Search for the cell housing the specified text and yield its [x, y] center coordinate. 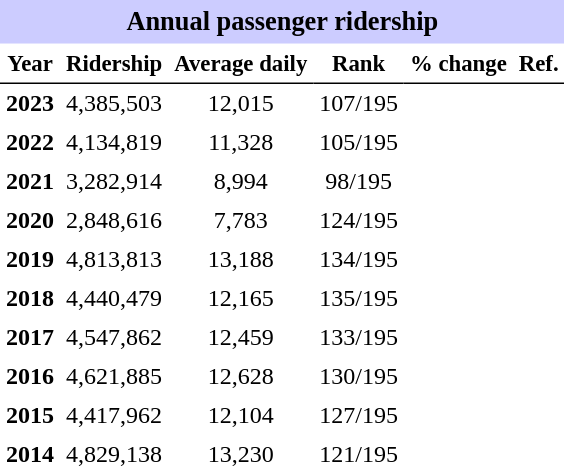
134/195 [358, 260]
Rank [358, 64]
107/195 [358, 104]
13,188 [240, 260]
Ridership [114, 64]
2021 [30, 182]
4,417,962 [114, 416]
133/195 [358, 338]
2,848,616 [114, 220]
7,783 [240, 220]
2019 [30, 260]
4,440,479 [114, 298]
12,628 [240, 376]
105/195 [358, 142]
12,459 [240, 338]
Average daily [240, 64]
127/195 [358, 416]
135/195 [358, 298]
11,328 [240, 142]
Year [30, 64]
130/195 [358, 376]
3,282,914 [114, 182]
98/195 [358, 182]
4,813,813 [114, 260]
12,015 [240, 104]
124/195 [358, 220]
4,547,862 [114, 338]
2015 [30, 416]
2017 [30, 338]
8,994 [240, 182]
2016 [30, 376]
% change [458, 64]
4,134,819 [114, 142]
4,621,885 [114, 376]
2023 [30, 104]
12,165 [240, 298]
12,104 [240, 416]
2018 [30, 298]
2020 [30, 220]
4,385,503 [114, 104]
2022 [30, 142]
